Provide the (x, y) coordinate of the cell's center where the given text is located.  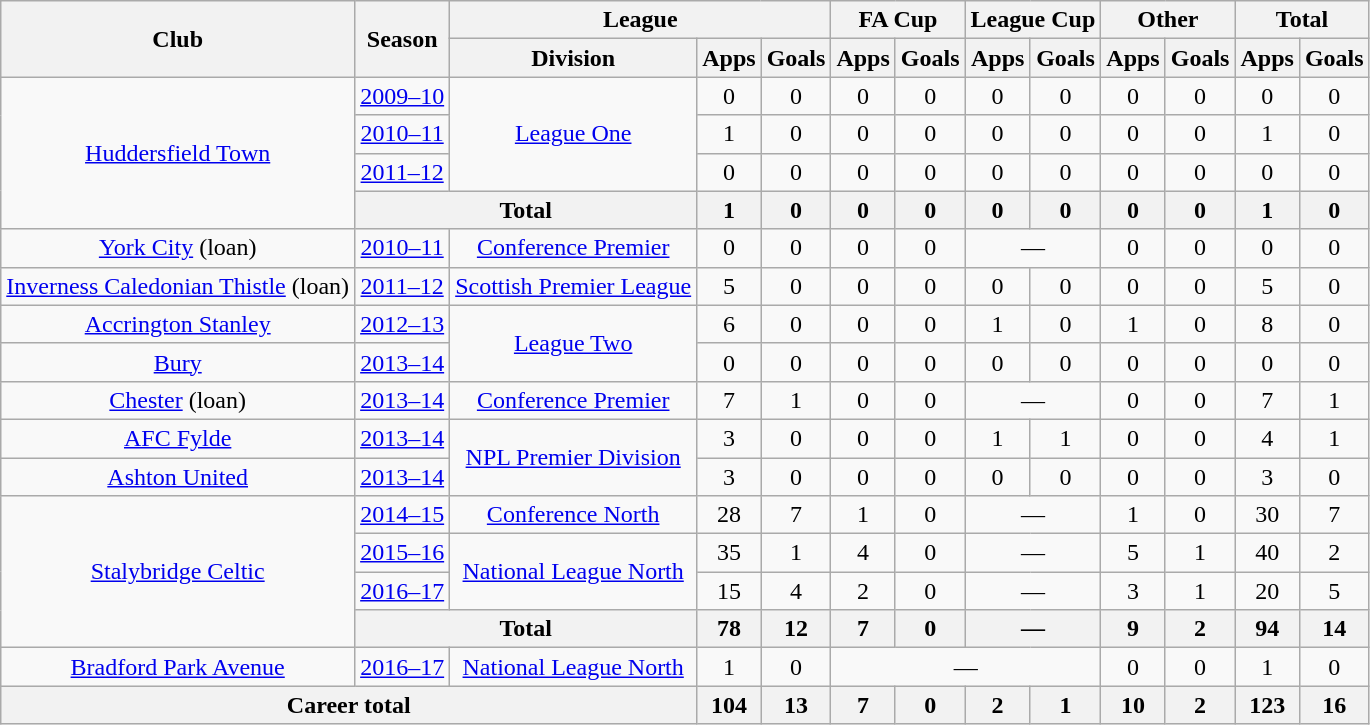
30 (1267, 515)
York City (loan) (178, 248)
104 (729, 705)
14 (1334, 629)
Bradford Park Avenue (178, 667)
35 (729, 553)
9 (1133, 629)
8 (1267, 324)
Bury (178, 362)
League Two (574, 343)
94 (1267, 629)
28 (729, 515)
15 (729, 591)
Stalybridge Celtic (178, 572)
2015–16 (402, 553)
Accrington Stanley (178, 324)
Season (402, 39)
40 (1267, 553)
League One (574, 134)
78 (729, 629)
12 (796, 629)
10 (1133, 705)
2012–13 (402, 324)
Division (574, 58)
Conference North (574, 515)
2014–15 (402, 515)
League Cup (1033, 20)
Other (1168, 20)
Chester (loan) (178, 400)
FA Cup (898, 20)
Club (178, 39)
20 (1267, 591)
AFC Fylde (178, 438)
Career total (349, 705)
League (640, 20)
Scottish Premier League (574, 286)
Huddersfield Town (178, 153)
13 (796, 705)
2009–10 (402, 96)
123 (1267, 705)
16 (1334, 705)
NPL Premier Division (574, 457)
Inverness Caledonian Thistle (loan) (178, 286)
6 (729, 324)
Ashton United (178, 477)
